Find where the given text appears and provide that cell's center as [x, y] coordinate. 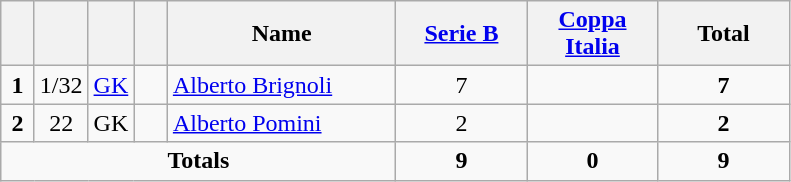
Alberto Brignoli [282, 85]
1 [18, 85]
0 [592, 161]
Serie B [462, 34]
Totals [198, 161]
1/32 [61, 85]
Alberto Pomini [282, 123]
Total [724, 34]
Coppa Italia [592, 34]
Name [282, 34]
22 [61, 123]
